Return the (X, Y) coordinate for the center point of the cell that contains the specified text.  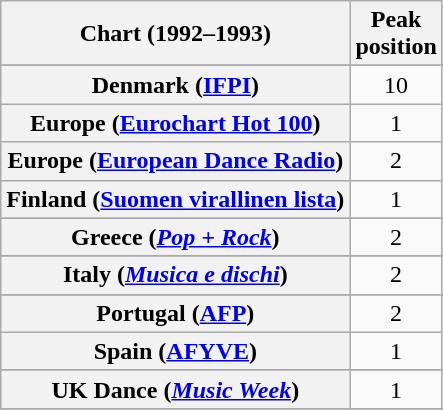
UK Dance (Music Week) (176, 389)
Finland (Suomen virallinen lista) (176, 199)
Spain (AFYVE) (176, 351)
Peakposition (396, 34)
Denmark (IFPI) (176, 85)
Chart (1992–1993) (176, 34)
Italy (Musica e dischi) (176, 275)
Europe (European Dance Radio) (176, 161)
Europe (Eurochart Hot 100) (176, 123)
Portugal (AFP) (176, 313)
Greece (Pop + Rock) (176, 237)
10 (396, 85)
